Return (x, y) of the center of cell containing provided text 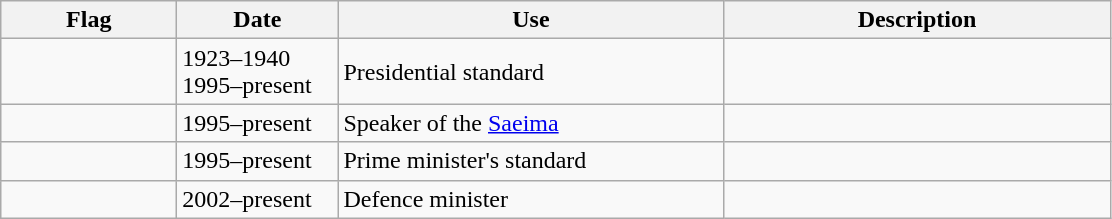
Description (917, 20)
2002–present (258, 199)
Flag (89, 20)
Use (531, 20)
Date (258, 20)
1923–19401995–present (258, 72)
Defence minister (531, 199)
Speaker of the Saeima (531, 123)
Prime minister's standard (531, 161)
Presidential standard (531, 72)
